Extract the [X, Y] coordinate from the center of the cell holding the provided text.  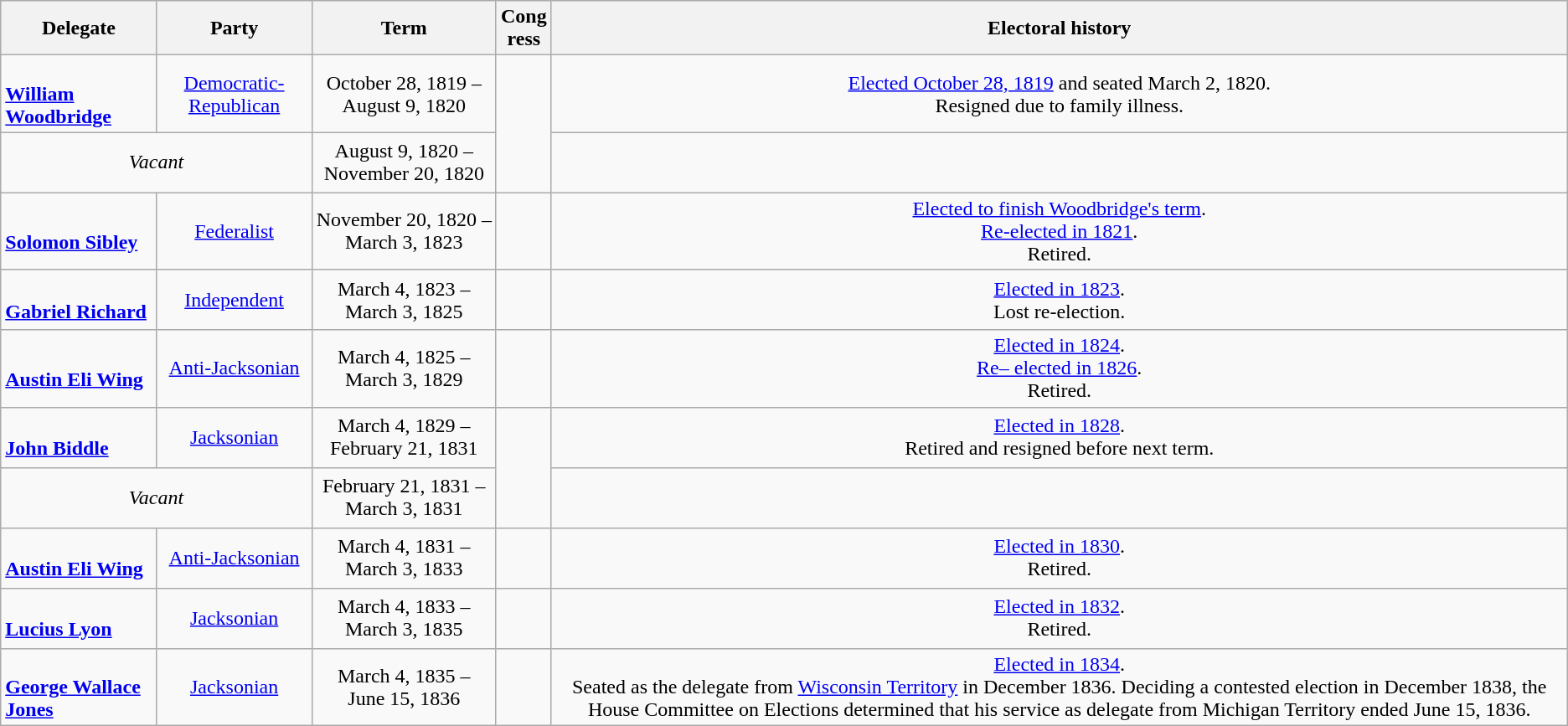
Elected to finish Woodbridge's term.Re-elected in 1821.Retired. [1059, 231]
Elected in 1830.Retired. [1059, 558]
March 4, 1825 –March 3, 1829 [404, 368]
November 20, 1820 –March 3, 1823 [404, 231]
Lucius Lyon [79, 618]
Elected in 1828.Retired and resigned before next term. [1059, 437]
October 28, 1819 –August 9, 1820 [404, 94]
Electoral history [1059, 28]
Party [235, 28]
Gabriel Richard [79, 300]
March 4, 1823 –March 3, 1825 [404, 300]
February 21, 1831 –March 3, 1831 [404, 497]
March 4, 1835 –June 15, 1836 [404, 687]
Independent [235, 300]
August 9, 1820 –November 20, 1820 [404, 162]
William Woodbridge [79, 94]
March 4, 1833 –March 3, 1835 [404, 618]
Democratic-Republican [235, 94]
Federalist [235, 231]
March 4, 1829 –February 21, 1831 [404, 437]
Solomon Sibley [79, 231]
Delegate [79, 28]
Elected October 28, 1819 and seated March 2, 1820.Resigned due to family illness. [1059, 94]
John Biddle [79, 437]
March 4, 1831 –March 3, 1833 [404, 558]
Congress [524, 28]
Elected in 1824.Re– elected in 1826.Retired. [1059, 368]
Elected in 1823.Lost re-election. [1059, 300]
Term [404, 28]
Elected in 1832.Retired. [1059, 618]
George Wallace Jones [79, 687]
